For the text-containing cell, return its midpoint in (x, y) coordinate format. 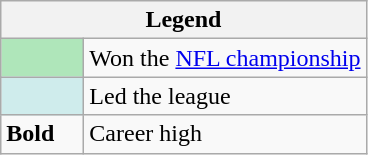
Led the league (225, 96)
Bold (42, 134)
Legend (184, 20)
Career high (225, 134)
Won the NFL championship (225, 58)
